Extract the (X, Y) coordinate from the center of the cell holding the provided text.  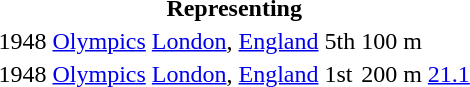
London, England (235, 41)
5th (340, 41)
100 m (392, 41)
Olympics (99, 41)
